Search for the cell housing the specified text and yield its [X, Y] center coordinate. 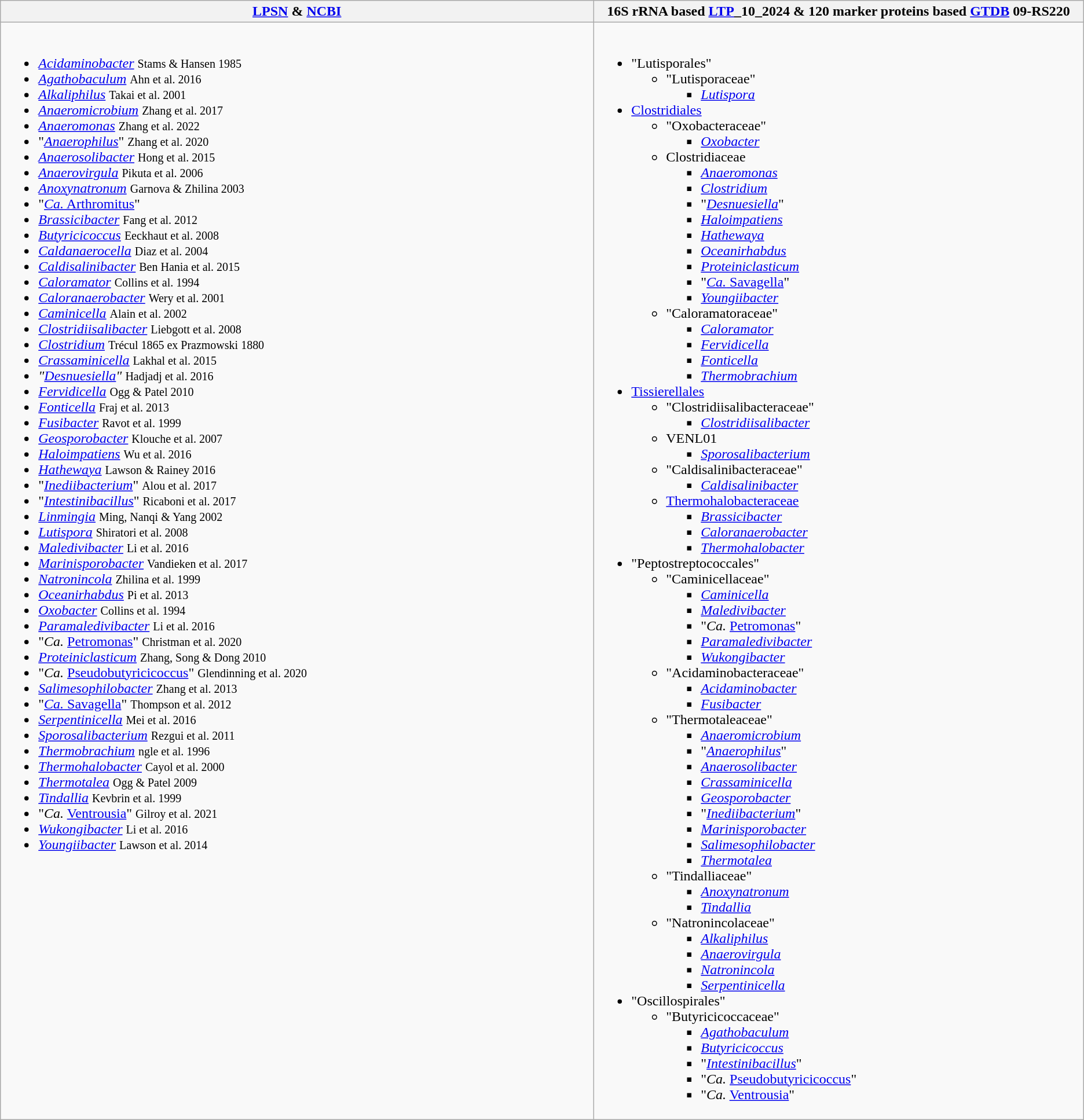
LPSN & NCBI [297, 12]
16S rRNA based LTP_10_2024 & 120 marker proteins based GTDB 09-RS220 [838, 12]
